Locate the cell with the specified text and output its [x, y] center coordinate. 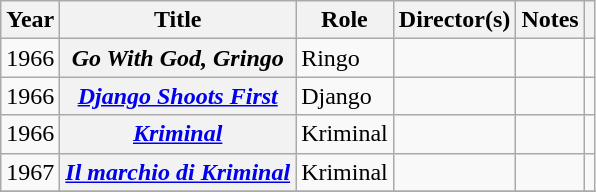
Title [178, 20]
Director(s) [454, 20]
Year [30, 20]
1967 [30, 172]
Ringo [345, 58]
Role [345, 20]
Notes [550, 20]
Django Shoots First [178, 96]
Il marchio di Kriminal [178, 172]
Django [345, 96]
Go With God, Gringo [178, 58]
